Find where the given text appears and provide that cell's center as [X, Y] coordinate. 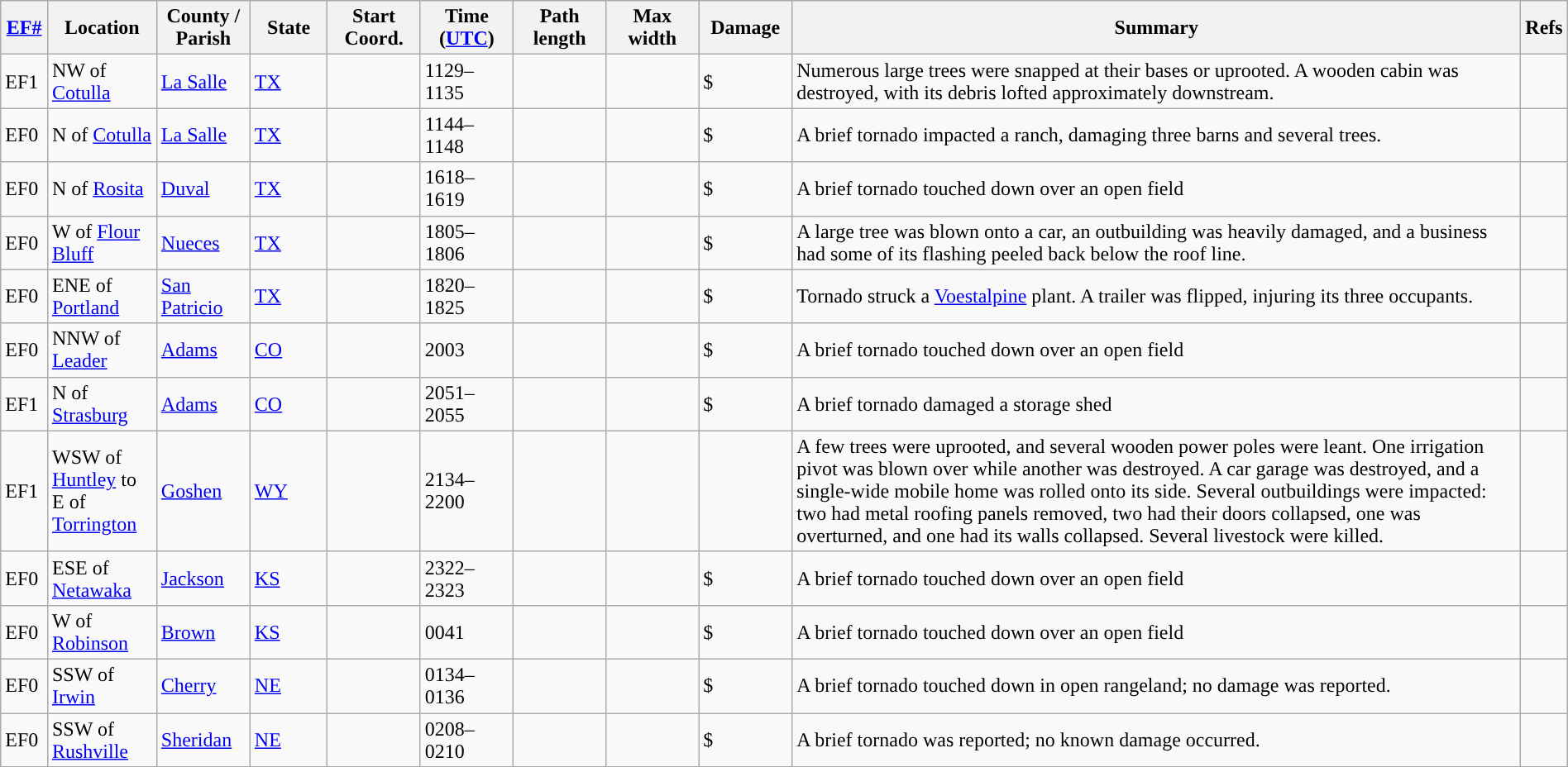
2322–2323 [466, 579]
ENE of Portland [102, 296]
Nueces [203, 243]
W of Flour Bluff [102, 243]
W of Robinson [102, 631]
0041 [466, 631]
EF# [25, 28]
1820–1825 [466, 296]
N of Rosita [102, 188]
Path length [560, 28]
Refs [1544, 28]
A brief tornado touched down in open rangeland; no damage was reported. [1156, 686]
A brief tornado was reported; no known damage occurred. [1156, 739]
Duval [203, 188]
San Patricio [203, 296]
2134–2200 [466, 491]
Damage [746, 28]
1805–1806 [466, 243]
0208–0210 [466, 739]
NNW of Leader [102, 350]
A brief tornado damaged a storage shed [1156, 403]
Goshen [203, 491]
Location [102, 28]
Brown [203, 631]
NW of Cotulla [102, 81]
Cherry [203, 686]
Jackson [203, 579]
0134–0136 [466, 686]
1144–1148 [466, 136]
A brief tornado impacted a ranch, damaging three barns and several trees. [1156, 136]
State [289, 28]
N of Cotulla [102, 136]
Numerous large trees were snapped at their bases or uprooted. A wooden cabin was destroyed, with its debris lofted approximately downstream. [1156, 81]
Tornado struck a Voestalpine plant. A trailer was flipped, injuring its three occupants. [1156, 296]
1618–1619 [466, 188]
WSW of Huntley to E of Torrington [102, 491]
WY [289, 491]
1129–1135 [466, 81]
Sheridan [203, 739]
2051–2055 [466, 403]
County / Parish [203, 28]
2003 [466, 350]
Time (UTC) [466, 28]
SSW of Irwin [102, 686]
A large tree was blown onto a car, an outbuilding was heavily damaged, and a business had some of its flashing peeled back below the roof line. [1156, 243]
Max width [653, 28]
N of Strasburg [102, 403]
SSW of Rushville [102, 739]
Start Coord. [374, 28]
ESE of Netawaka [102, 579]
Summary [1156, 28]
